Capture the cell that displays the provided text and extract its (X, Y) central coordinate. 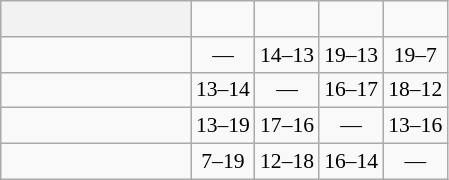
13–16 (415, 126)
17–16 (287, 126)
19–7 (415, 55)
12–18 (287, 162)
13–14 (223, 90)
13–19 (223, 126)
14–13 (287, 55)
18–12 (415, 90)
7–19 (223, 162)
16–14 (351, 162)
16–17 (351, 90)
19–13 (351, 55)
